For the text-containing cell, return its midpoint in [x, y] coordinate format. 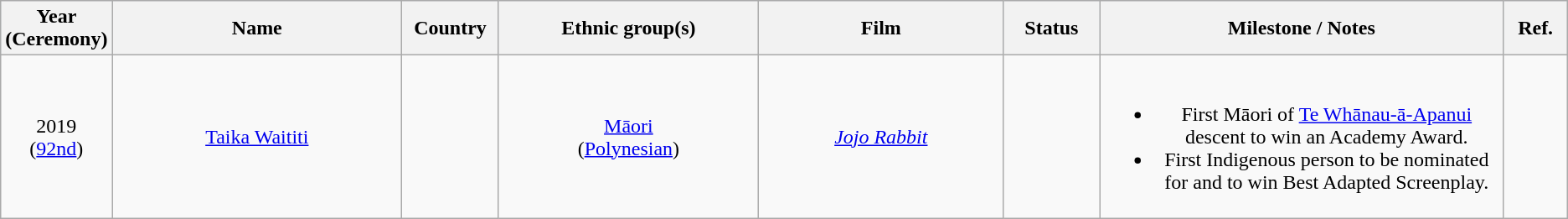
Name [257, 29]
Māori(Polynesian) [628, 137]
Status [1051, 29]
Taika Waititi [257, 137]
Milestone / Notes [1302, 29]
Ref. [1535, 29]
First Māori of Te Whānau-ā-Apanui descent to win an Academy Award.First Indigenous person to be nominated for and to win Best Adapted Screenplay. [1302, 137]
Jojo Rabbit [881, 137]
2019(92nd) [57, 137]
Country [451, 29]
Ethnic group(s) [628, 29]
Year(Ceremony) [57, 29]
Film [881, 29]
